Return [X, Y] of the center of cell containing provided text 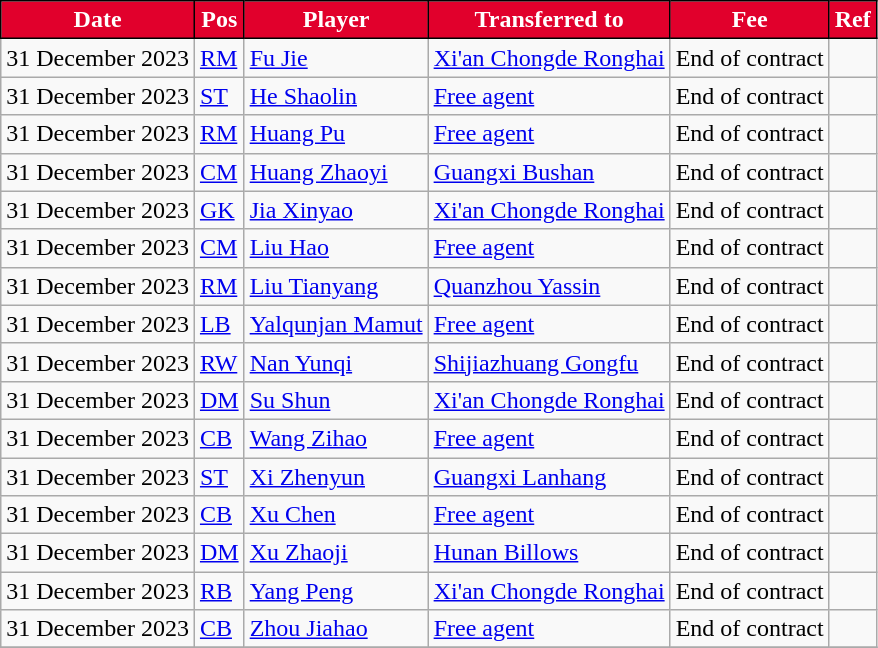
He Shaolin [336, 96]
Huang Zhaoyi [336, 172]
Fee [750, 20]
Quanzhou Yassin [549, 286]
Liu Hao [336, 248]
RW [219, 362]
LB [219, 324]
Wang Zihao [336, 438]
Yang Peng [336, 591]
Zhou Jiahao [336, 629]
Nan Yunqi [336, 362]
Hunan Billows [549, 553]
Su Shun [336, 400]
Ref [852, 20]
Player [336, 20]
Yalqunjan Mamut [336, 324]
Date [98, 20]
Fu Jie [336, 58]
Jia Xinyao [336, 210]
Shijiazhuang Gongfu [549, 362]
GK [219, 210]
RB [219, 591]
Huang Pu [336, 134]
Xu Chen [336, 515]
Xu Zhaoji [336, 553]
Xi Zhenyun [336, 477]
Liu Tianyang [336, 286]
Guangxi Lanhang [549, 477]
Transferred to [549, 20]
Pos [219, 20]
Guangxi Bushan [549, 172]
